Return (X, Y) of the center of cell containing provided text 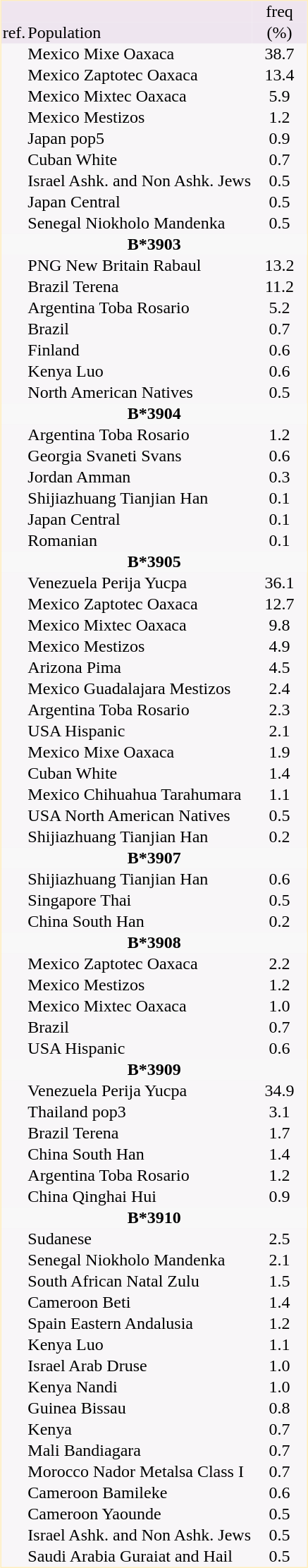
B*3907 (154, 858)
Mexico Chihuahua Tarahumara (140, 795)
Guinea Bissau (140, 1409)
freq (280, 12)
Kenya (140, 1430)
Mexico Guadalajara Mestizos (140, 689)
Mali Bandiagara (140, 1451)
38.7 (280, 54)
B*3903 (154, 245)
Japan pop5 (140, 139)
0.3 (280, 478)
9.8 (280, 626)
4.9 (280, 647)
2.2 (280, 964)
Thailand pop3 (140, 1112)
5.9 (280, 97)
2.4 (280, 689)
36.1 (280, 583)
Cameroon Bamileke (140, 1493)
B*3904 (154, 414)
11.2 (280, 287)
4.5 (280, 668)
Romanian (140, 541)
Arizona Pima (140, 668)
12.7 (280, 604)
Georgia Svaneti Svans (140, 456)
Singapore Thai (140, 901)
Morocco Nador Metalsa Class I (140, 1472)
Saudi Arabia Guraiat and Hail (140, 1557)
1.9 (280, 753)
B*3908 (154, 943)
34.9 (280, 1091)
Population (140, 33)
B*3909 (154, 1070)
Cameroon Beti (140, 1303)
Kenya Nandi (140, 1387)
Jordan Amman (140, 478)
(%) (280, 33)
ref. (14, 33)
PNG New Britain Rabaul (140, 266)
13.4 (280, 75)
1.7 (280, 1134)
13.2 (280, 266)
North American Natives (140, 393)
Cameroon Yaounde (140, 1514)
South African Natal Zulu (140, 1282)
USA North American Natives (140, 816)
B*3905 (154, 562)
Sudanese (140, 1239)
Spain Eastern Andalusia (140, 1324)
Finland (140, 351)
China Qinghai Hui (140, 1197)
5.2 (280, 308)
3.1 (280, 1112)
2.3 (280, 710)
B*3910 (154, 1218)
1.5 (280, 1282)
Israel Arab Druse (140, 1366)
0.8 (280, 1409)
2.5 (280, 1239)
